Return the (X, Y) coordinate for the center point of the cell that contains the specified text.  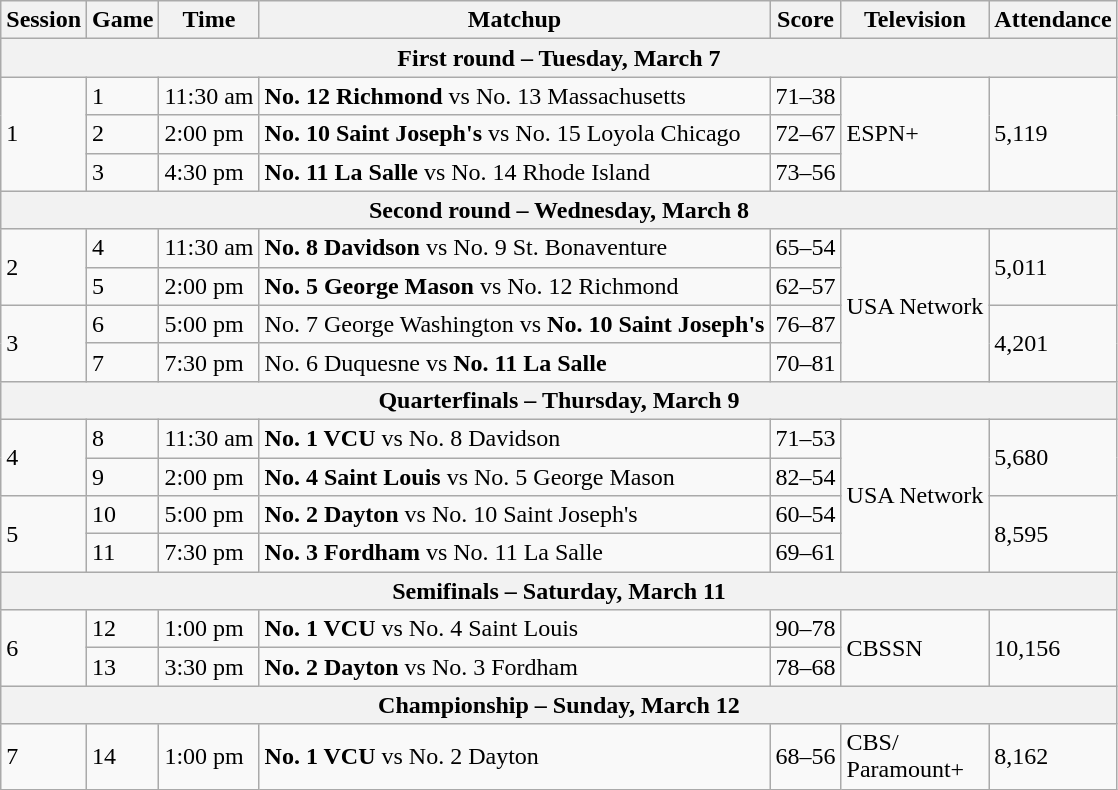
69–61 (806, 553)
71–53 (806, 438)
No. 11 La Salle vs No. 14 Rhode Island (514, 172)
11 (123, 553)
78–68 (806, 667)
CBS/Paramount+ (915, 756)
No. 1 VCU vs No. 8 Davidson (514, 438)
CBSSN (915, 648)
No. 3 Fordham vs No. 11 La Salle (514, 553)
3:30 pm (209, 667)
No. 8 Davidson vs No. 9 St. Bonaventure (514, 248)
No. 5 George Mason vs No. 12 Richmond (514, 286)
Session (44, 20)
9 (123, 477)
4:30 pm (209, 172)
4,201 (1053, 343)
5,011 (1053, 267)
10 (123, 515)
8,595 (1053, 534)
73–56 (806, 172)
72–67 (806, 134)
12 (123, 629)
Second round – Wednesday, March 8 (559, 210)
62–57 (806, 286)
No. 6 Duquesne vs No. 11 La Salle (514, 362)
71–38 (806, 96)
Score (806, 20)
Game (123, 20)
76–87 (806, 324)
68–56 (806, 756)
No. 2 Dayton vs No. 3 Fordham (514, 667)
5,119 (1053, 134)
ESPN+ (915, 134)
5,680 (1053, 457)
65–54 (806, 248)
60–54 (806, 515)
90–78 (806, 629)
70–81 (806, 362)
No. 1 VCU vs No. 4 Saint Louis (514, 629)
8 (123, 438)
Semifinals – Saturday, March 11 (559, 591)
No. 2 Dayton vs No. 10 Saint Joseph's (514, 515)
Quarterfinals – Thursday, March 9 (559, 400)
No. 4 Saint Louis vs No. 5 George Mason (514, 477)
Time (209, 20)
No. 10 Saint Joseph's vs No. 15 Loyola Chicago (514, 134)
Matchup (514, 20)
8,162 (1053, 756)
14 (123, 756)
82–54 (806, 477)
No. 1 VCU vs No. 2 Dayton (514, 756)
No. 12 Richmond vs No. 13 Massachusetts (514, 96)
Television (915, 20)
13 (123, 667)
No. 7 George Washington vs No. 10 Saint Joseph's (514, 324)
Attendance (1053, 20)
First round – Tuesday, March 7 (559, 58)
10,156 (1053, 648)
Championship – Sunday, March 12 (559, 705)
